For the text-containing cell, return its midpoint in (x, y) coordinate format. 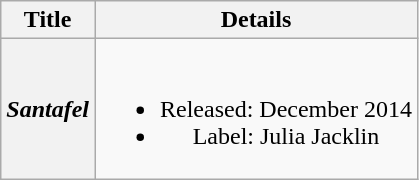
Santafel (48, 109)
Title (48, 20)
Released: December 2014Label: Julia Jacklin (256, 109)
Details (256, 20)
